From the cell containing the given text, extract its center point as [x, y] coordinate. 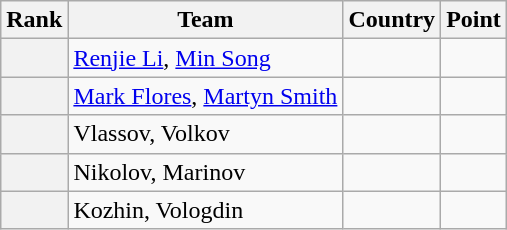
Vlassov, Volkov [206, 134]
Kozhin, Vologdin [206, 210]
Renjie Li, Min Song [206, 58]
Nikolov, Marinov [206, 172]
Country [392, 20]
Point [474, 20]
Rank [34, 20]
Team [206, 20]
Mark Flores, Martyn Smith [206, 96]
